Return (X, Y) of the center of cell containing provided text 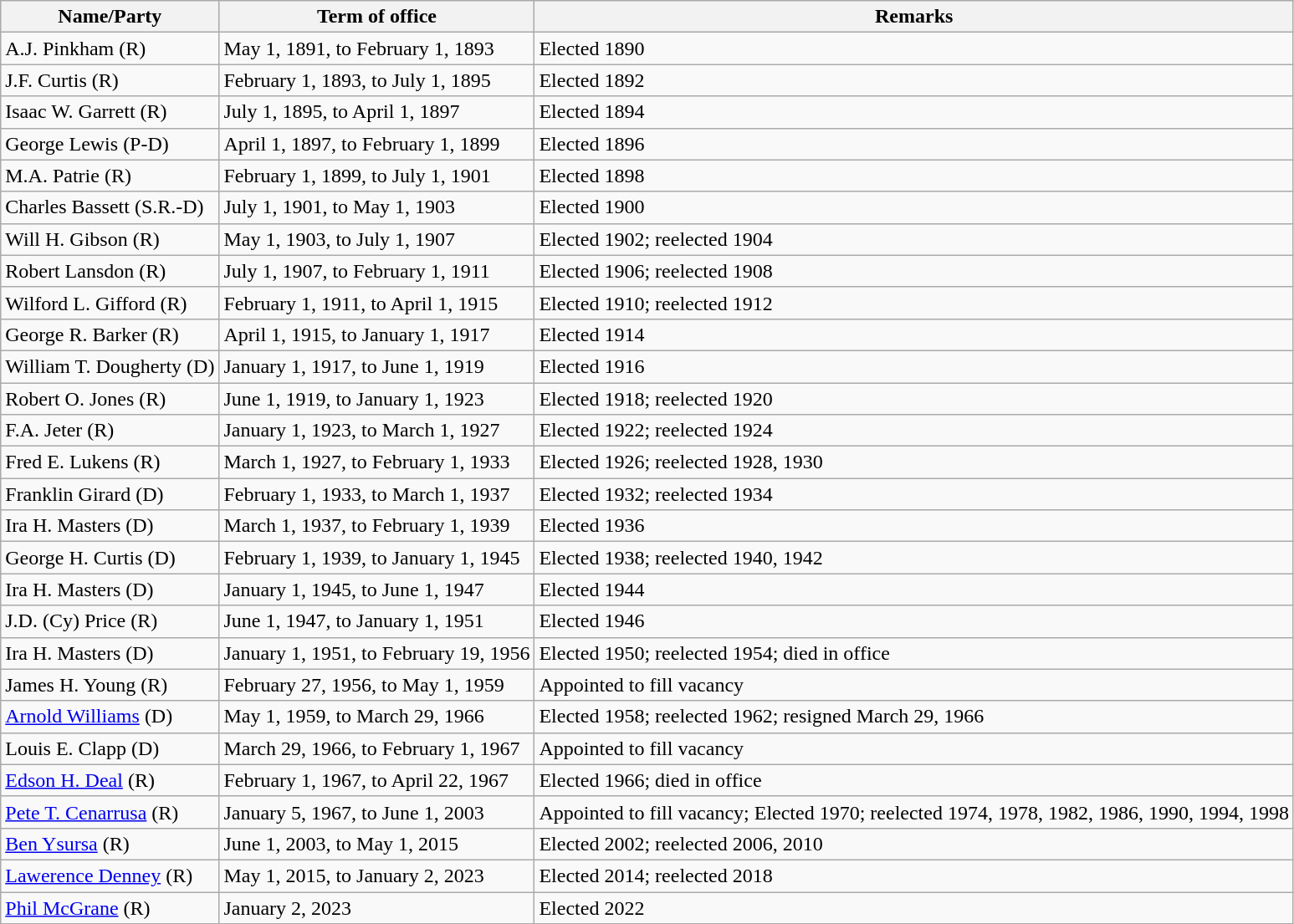
Elected 1906; reelected 1908 (914, 271)
A.J. Pinkham (R) (110, 48)
March 1, 1927, to February 1, 1933 (376, 462)
July 1, 1901, to May 1, 1903 (376, 207)
Term of office (376, 17)
Elected 1918; reelected 1920 (914, 399)
Name/Party (110, 17)
Elected 1938; reelected 1940, 1942 (914, 558)
Elected 2022 (914, 907)
February 1, 1939, to January 1, 1945 (376, 558)
Wilford L. Gifford (R) (110, 303)
May 1, 1903, to July 1, 1907 (376, 239)
M.A. Patrie (R) (110, 176)
Elected 1958; reelected 1962; resigned March 29, 1966 (914, 717)
William T. Dougherty (D) (110, 366)
Ben Ysursa (R) (110, 844)
Elected 1910; reelected 1912 (914, 303)
J.F. Curtis (R) (110, 80)
Franklin Girard (D) (110, 494)
Elected 1892 (914, 80)
Elected 1898 (914, 176)
Isaac W. Garrett (R) (110, 112)
March 1, 1937, to February 1, 1939 (376, 526)
Charles Bassett (S.R.-D) (110, 207)
Elected 1936 (914, 526)
Elected 1914 (914, 334)
February 1, 1911, to April 1, 1915 (376, 303)
Phil McGrane (R) (110, 907)
January 1, 1917, to June 1, 1919 (376, 366)
April 1, 1915, to January 1, 1917 (376, 334)
J.D. (Cy) Price (R) (110, 621)
June 1, 2003, to May 1, 2015 (376, 844)
Elected 1894 (914, 112)
January 2, 2023 (376, 907)
Elected 2002; reelected 2006, 2010 (914, 844)
February 1, 1967, to April 22, 1967 (376, 780)
January 5, 1967, to June 1, 2003 (376, 812)
Elected 1932; reelected 1934 (914, 494)
James H. Young (R) (110, 685)
January 1, 1923, to March 1, 1927 (376, 431)
Elected 1966; died in office (914, 780)
George Lewis (P-D) (110, 144)
Elected 2014; reelected 2018 (914, 876)
February 1, 1899, to July 1, 1901 (376, 176)
Remarks (914, 17)
Elected 1916 (914, 366)
Elected 1896 (914, 144)
June 1, 1947, to January 1, 1951 (376, 621)
June 1, 1919, to January 1, 1923 (376, 399)
January 1, 1945, to June 1, 1947 (376, 590)
Elected 1926; reelected 1928, 1930 (914, 462)
Elected 1900 (914, 207)
May 1, 1959, to March 29, 1966 (376, 717)
Elected 1950; reelected 1954; died in office (914, 653)
Elected 1922; reelected 1924 (914, 431)
July 1, 1907, to February 1, 1911 (376, 271)
George R. Barker (R) (110, 334)
Elected 1890 (914, 48)
April 1, 1897, to February 1, 1899 (376, 144)
Robert Lansdon (R) (110, 271)
Elected 1902; reelected 1904 (914, 239)
January 1, 1951, to February 19, 1956 (376, 653)
Louis E. Clapp (D) (110, 748)
May 1, 1891, to February 1, 1893 (376, 48)
Elected 1946 (914, 621)
Edson H. Deal (R) (110, 780)
Elected 1944 (914, 590)
Pete T. Cenarrusa (R) (110, 812)
July 1, 1895, to April 1, 1897 (376, 112)
Arnold Williams (D) (110, 717)
February 27, 1956, to May 1, 1959 (376, 685)
May 1, 2015, to January 2, 2023 (376, 876)
Fred E. Lukens (R) (110, 462)
February 1, 1893, to July 1, 1895 (376, 80)
Appointed to fill vacancy; Elected 1970; reelected 1974, 1978, 1982, 1986, 1990, 1994, 1998 (914, 812)
February 1, 1933, to March 1, 1937 (376, 494)
Lawerence Denney (R) (110, 876)
George H. Curtis (D) (110, 558)
Will H. Gibson (R) (110, 239)
Robert O. Jones (R) (110, 399)
March 29, 1966, to February 1, 1967 (376, 748)
F.A. Jeter (R) (110, 431)
